Search for the cell housing the specified text and yield its [x, y] center coordinate. 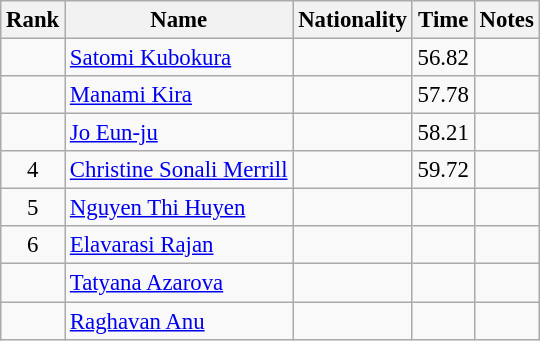
6 [33, 245]
Nationality [352, 20]
Manami Kira [179, 95]
Time [443, 20]
Elavarasi Rajan [179, 245]
56.82 [443, 58]
57.78 [443, 95]
Raghavan Anu [179, 321]
59.72 [443, 170]
5 [33, 208]
Christine Sonali Merrill [179, 170]
58.21 [443, 133]
Jo Eun-ju [179, 133]
Satomi Kubokura [179, 58]
Nguyen Thi Huyen [179, 208]
Notes [506, 20]
4 [33, 170]
Rank [33, 20]
Tatyana Azarova [179, 283]
Name [179, 20]
